Locate the cell with the specified text and output its (x, y) center coordinate. 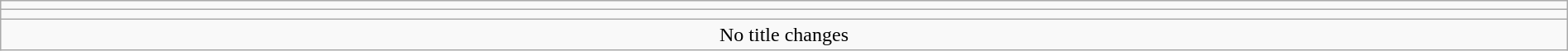
No title changes (784, 35)
